Find where the given text appears and provide that cell's center as [x, y] coordinate. 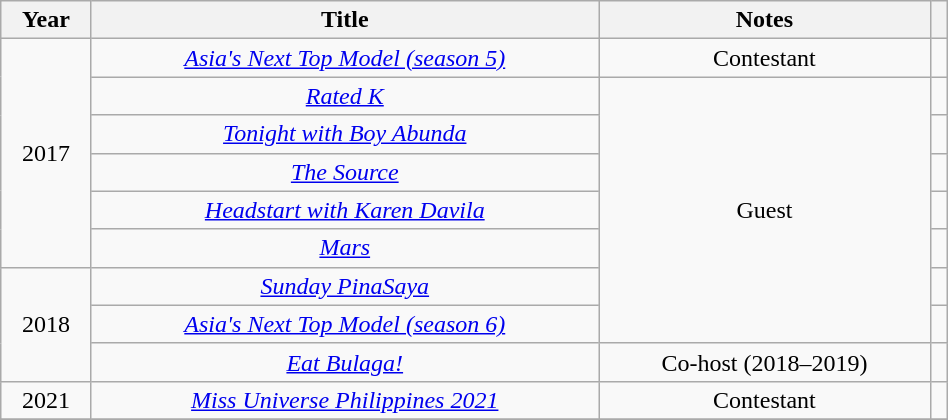
Headstart with Karen Davila [344, 210]
Asia's Next Top Model (season 5) [344, 58]
Title [344, 20]
2017 [46, 153]
Rated K [344, 96]
Mars [344, 248]
Tonight with Boy Abunda [344, 134]
Co-host (2018–2019) [764, 362]
2021 [46, 400]
Miss Universe Philippines 2021 [344, 400]
The Source [344, 172]
Guest [764, 210]
Sunday PinaSaya [344, 286]
Asia's Next Top Model (season 6) [344, 324]
2018 [46, 324]
Year [46, 20]
Notes [764, 20]
Eat Bulaga! [344, 362]
